Locate the cell with the specified text and output its (X, Y) center coordinate. 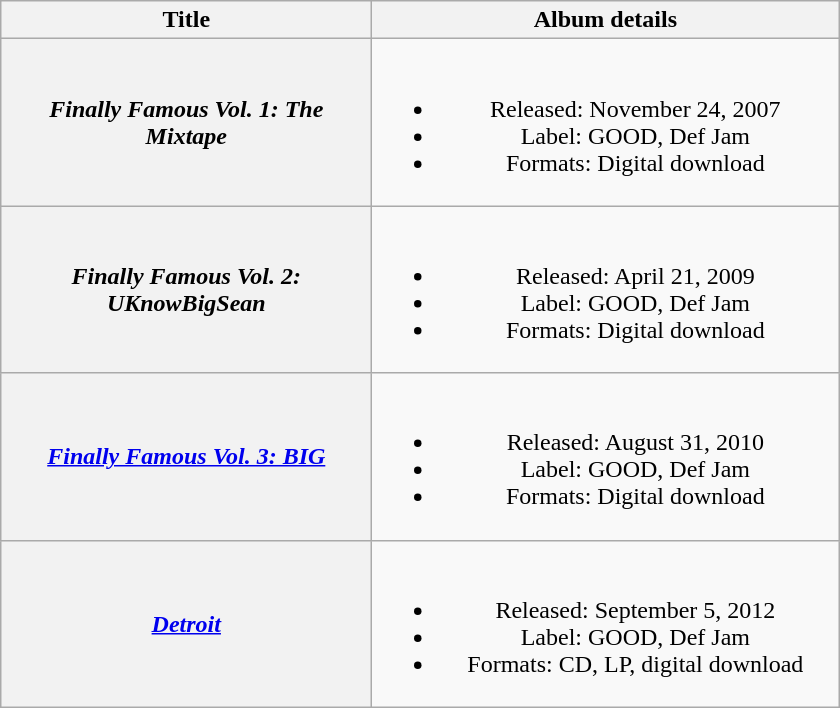
Finally Famous Vol. 2: UKnowBigSean (186, 290)
Finally Famous Vol. 3: BIG (186, 456)
Released: November 24, 2007 Label: GOOD, Def JamFormats: Digital download (606, 122)
Detroit (186, 624)
Released: August 31, 2010 Label: GOOD, Def JamFormats: Digital download (606, 456)
Album details (606, 20)
Finally Famous Vol. 1: The Mixtape (186, 122)
Released: April 21, 2009 Label: GOOD, Def JamFormats: Digital download (606, 290)
Released: September 5, 2012 Label: GOOD, Def JamFormats: CD, LP, digital download (606, 624)
Title (186, 20)
